Scan for the cell matching the given text and deliver its [x, y] coordinate at center. 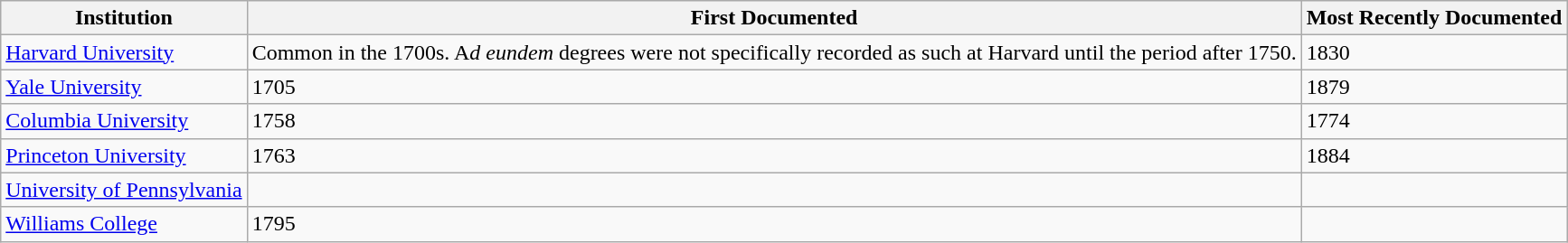
1884 [1434, 155]
Common in the 1700s. Ad eundem degrees were not specifically recorded as such at Harvard until the period after 1750. [774, 52]
1705 [774, 87]
1830 [1434, 52]
1879 [1434, 87]
University of Pennsylvania [124, 190]
Williams College [124, 224]
1763 [774, 155]
Harvard University [124, 52]
Most Recently Documented [1434, 18]
Institution [124, 18]
Yale University [124, 87]
Columbia University [124, 121]
1795 [774, 224]
First Documented [774, 18]
1774 [1434, 121]
1758 [774, 121]
Princeton University [124, 155]
